Output the [x, y] coordinate of the center of the cell containing the given text.  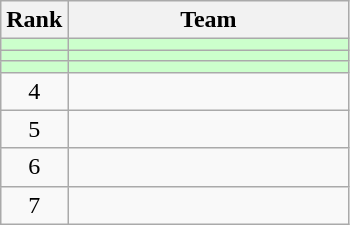
6 [34, 167]
7 [34, 205]
Rank [34, 20]
5 [34, 129]
Team [208, 20]
4 [34, 91]
